Return the [x, y] coordinate for the center point of the cell that contains the specified text.  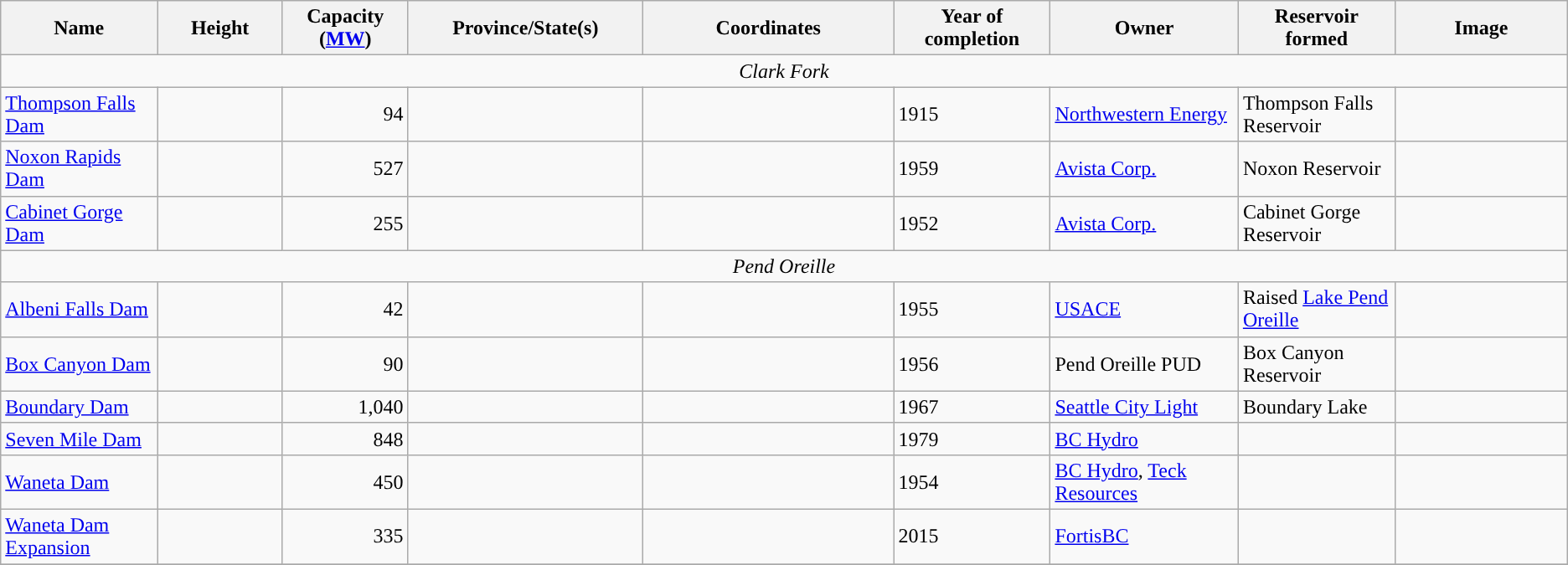
Cabinet Gorge Dam [79, 223]
94 [345, 114]
Seven Mile Dam [79, 439]
1954 [972, 482]
Boundary Lake [1317, 407]
Cabinet Gorge Reservoir [1317, 223]
Reservoir formed [1317, 28]
Height [220, 28]
1956 [972, 363]
Waneta Dam Expansion [79, 536]
90 [345, 363]
Albeni Falls Dam [79, 310]
Box Canyon Reservoir [1317, 363]
USACE [1144, 310]
BC Hydro, Teck Resources [1144, 482]
Province/State(s) [526, 28]
Waneta Dam [79, 482]
335 [345, 536]
1955 [972, 310]
1979 [972, 439]
450 [345, 482]
42 [345, 310]
255 [345, 223]
1952 [972, 223]
Clark Fork [784, 71]
Northwestern Energy [1144, 114]
Box Canyon Dam [79, 363]
Coordinates [769, 28]
Pend Oreille PUD [1144, 363]
1959 [972, 169]
1,040 [345, 407]
Year of completion [972, 28]
Noxon Reservoir [1317, 169]
Owner [1144, 28]
FortisBC [1144, 536]
Seattle City Light [1144, 407]
Thompson Falls Dam [79, 114]
Thompson Falls Reservoir [1317, 114]
Name [79, 28]
527 [345, 169]
Image [1481, 28]
Raised Lake Pend Oreille [1317, 310]
Pend Oreille [784, 266]
BC Hydro [1144, 439]
2015 [972, 536]
1915 [972, 114]
848 [345, 439]
Boundary Dam [79, 407]
Capacity (MW) [345, 28]
Noxon Rapids Dam [79, 169]
1967 [972, 407]
